Output the (X, Y) coordinate of the center of the cell containing the given text.  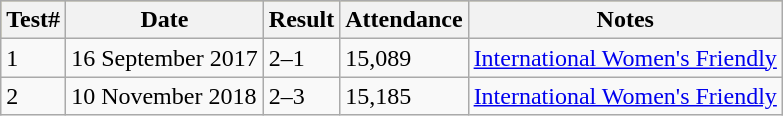
Test# (34, 20)
2–1 (301, 58)
Result (301, 20)
2–3 (301, 96)
15,089 (404, 58)
2 (34, 96)
1 (34, 58)
Notes (625, 20)
15,185 (404, 96)
16 September 2017 (165, 58)
Attendance (404, 20)
10 November 2018 (165, 96)
Date (165, 20)
